Output the [X, Y] coordinate of the center of the cell containing the given text.  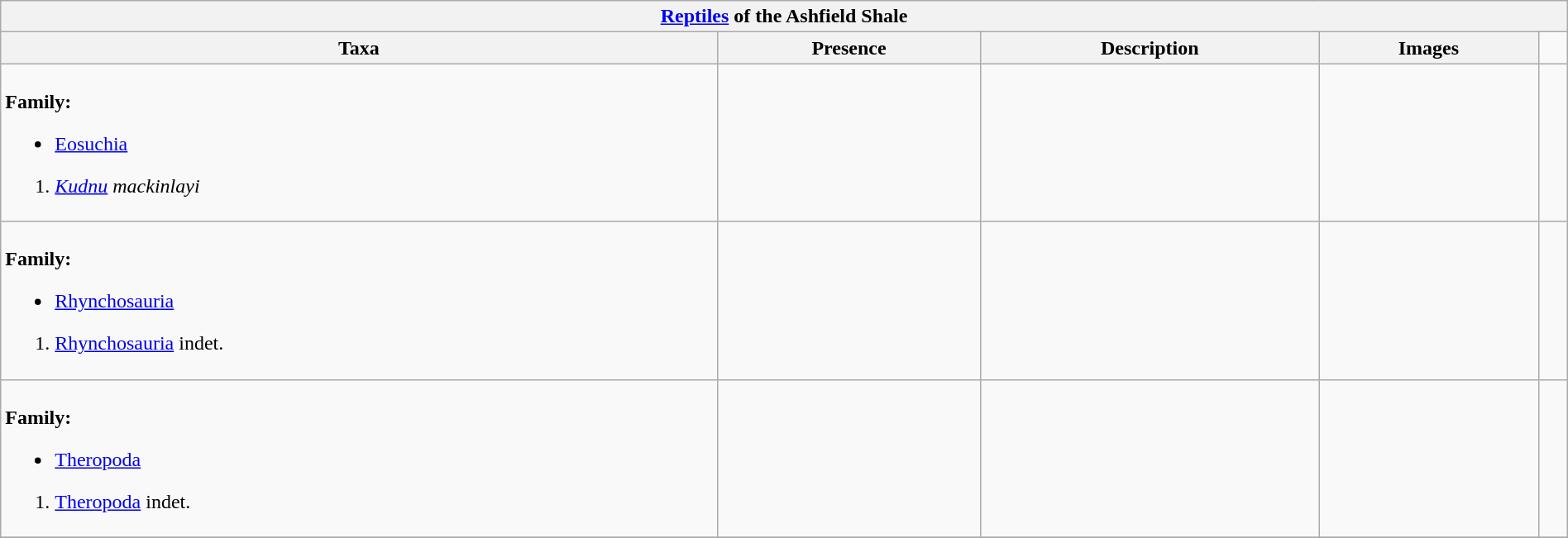
Description [1150, 48]
Reptiles of the Ashfield Shale [784, 17]
Family:TheropodaTheropoda indet. [359, 458]
Presence [849, 48]
Taxa [359, 48]
Family:EosuchiaKudnu mackinlayi [359, 142]
Family:RhynchosauriaRhynchosauria indet. [359, 301]
Images [1429, 48]
